Find where the given text appears and provide that cell's center as (x, y) coordinate. 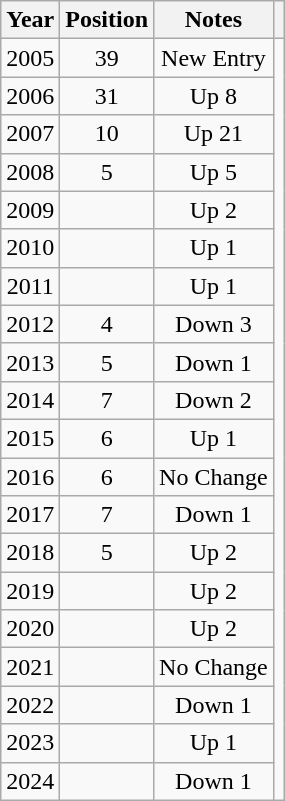
2023 (30, 743)
Up 5 (214, 172)
Notes (214, 20)
Down 2 (214, 400)
Year (30, 20)
Down 3 (214, 324)
New Entry (214, 58)
2021 (30, 667)
2016 (30, 477)
2007 (30, 134)
4 (107, 324)
2019 (30, 591)
2006 (30, 96)
31 (107, 96)
10 (107, 134)
Position (107, 20)
2005 (30, 58)
2018 (30, 553)
2012 (30, 324)
2022 (30, 705)
2011 (30, 286)
2010 (30, 248)
2017 (30, 515)
39 (107, 58)
2014 (30, 400)
Up 21 (214, 134)
2024 (30, 781)
2008 (30, 172)
2015 (30, 438)
2020 (30, 629)
2009 (30, 210)
Up 8 (214, 96)
2013 (30, 362)
